Return the [X, Y] coordinate for the center point of the cell that contains the specified text.  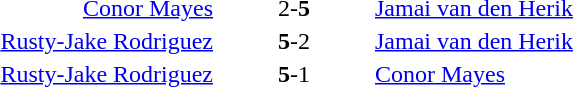
5-2 [294, 41]
